For the text-containing cell, return its midpoint in [X, Y] coordinate format. 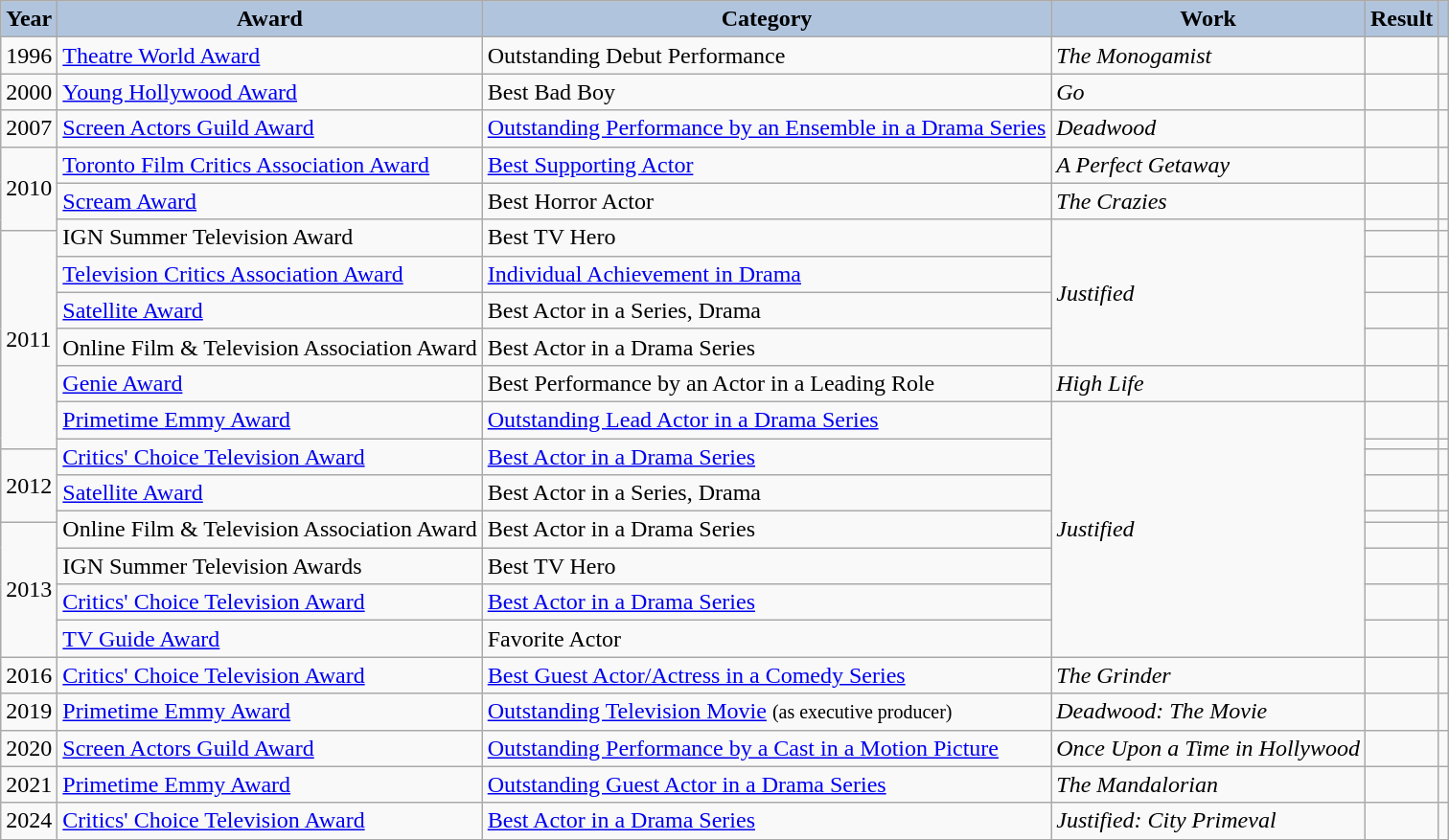
Outstanding Debut Performance [767, 56]
Best Performance by an Actor in a Leading Role [767, 383]
Outstanding Television Movie (as executive producer) [767, 712]
A Perfect Getaway [1208, 165]
Young Hollywood Award [270, 92]
Award [270, 19]
Television Critics Association Award [270, 274]
Go [1208, 92]
2007 [29, 128]
Justified: City Primeval [1208, 821]
2019 [29, 712]
2010 [29, 188]
Deadwood [1208, 128]
Year [29, 19]
Outstanding Guest Actor in a Drama Series [767, 784]
2012 [29, 486]
Work [1208, 19]
The Grinder [1208, 675]
2011 [29, 339]
2021 [29, 784]
The Mandalorian [1208, 784]
Outstanding Performance by a Cast in a Motion Picture [767, 748]
2024 [29, 821]
Genie Award [270, 383]
Best Guest Actor/Actress in a Comedy Series [767, 675]
Scream Award [270, 201]
Result [1401, 19]
IGN Summer Television Award [270, 238]
Outstanding Lead Actor in a Drama Series [767, 420]
2000 [29, 92]
IGN Summer Television Awards [270, 566]
2016 [29, 675]
Category [767, 19]
The Monogamist [1208, 56]
Outstanding Performance by an Ensemble in a Drama Series [767, 128]
Best Horror Actor [767, 201]
Best Supporting Actor [767, 165]
The Crazies [1208, 201]
TV Guide Award [270, 639]
Deadwood: The Movie [1208, 712]
2013 [29, 590]
2020 [29, 748]
High Life [1208, 383]
1996 [29, 56]
Once Upon a Time in Hollywood [1208, 748]
Toronto Film Critics Association Award [270, 165]
Theatre World Award [270, 56]
Individual Achievement in Drama [767, 274]
Favorite Actor [767, 639]
Best Bad Boy [767, 92]
